Search for the cell housing the specified text and yield its (x, y) center coordinate. 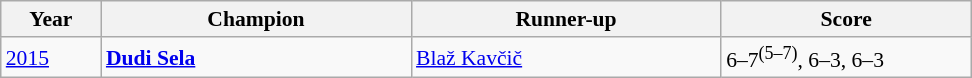
Blaž Kavčič (566, 58)
2015 (51, 58)
Runner-up (566, 19)
Year (51, 19)
Dudi Sela (256, 58)
Score (846, 19)
6–7(5–7), 6–3, 6–3 (846, 58)
Champion (256, 19)
